Return the [x, y] coordinate for the center point of the cell that contains the specified text.  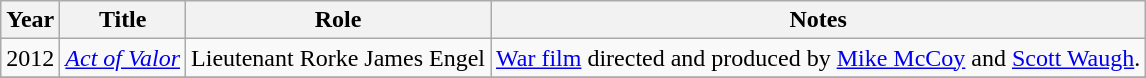
War film directed and produced by Mike McCoy and Scott Waugh. [818, 58]
Notes [818, 20]
2012 [30, 58]
Year [30, 20]
Title [123, 20]
Lieutenant Rorke James Engel [338, 58]
Act of Valor [123, 58]
Role [338, 20]
